For the text-containing cell, return its midpoint in (X, Y) coordinate format. 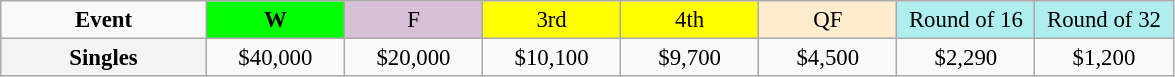
Event (104, 20)
$20,000 (413, 58)
$40,000 (275, 58)
4th (690, 20)
$2,290 (966, 58)
3rd (552, 20)
$10,100 (552, 58)
W (275, 20)
QF (828, 20)
Singles (104, 58)
Round of 16 (966, 20)
Round of 32 (1104, 20)
$9,700 (690, 58)
$4,500 (828, 58)
$1,200 (1104, 58)
F (413, 20)
